Provide the [x, y] coordinate of the cell's center where the given text is located.  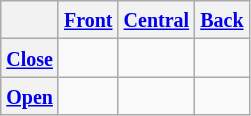
Open [30, 96]
Central [156, 20]
Back [222, 20]
Front [88, 20]
Close [30, 58]
